Output the (x, y) coordinate of the center of the cell containing the given text.  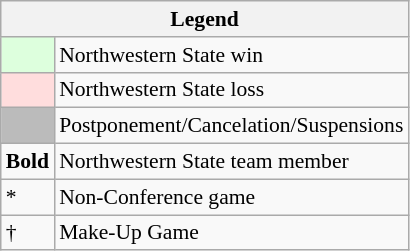
Northwestern State team member (231, 162)
Non-Conference game (231, 197)
Make-Up Game (231, 233)
† (28, 233)
* (28, 197)
Northwestern State win (231, 55)
Postponement/Cancelation/Suspensions (231, 126)
Northwestern State loss (231, 90)
Bold (28, 162)
Legend (205, 19)
